Determine the [x, y] coordinate at the center of the cell enclosing the given text.  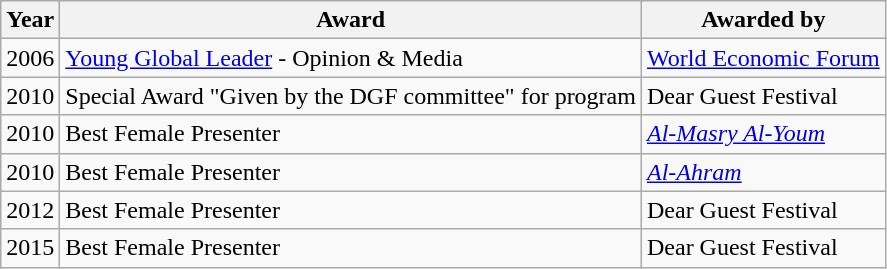
Special Award "Given by the DGF committee" for program [351, 96]
Awarded by [763, 20]
2012 [30, 210]
Al-Ahram [763, 172]
World Economic Forum [763, 58]
2006 [30, 58]
Young Global Leader - Opinion & Media [351, 58]
Al-Masry Al-Youm [763, 134]
Year [30, 20]
2015 [30, 248]
Award [351, 20]
